Capture the cell that displays the provided text and extract its [X, Y] central coordinate. 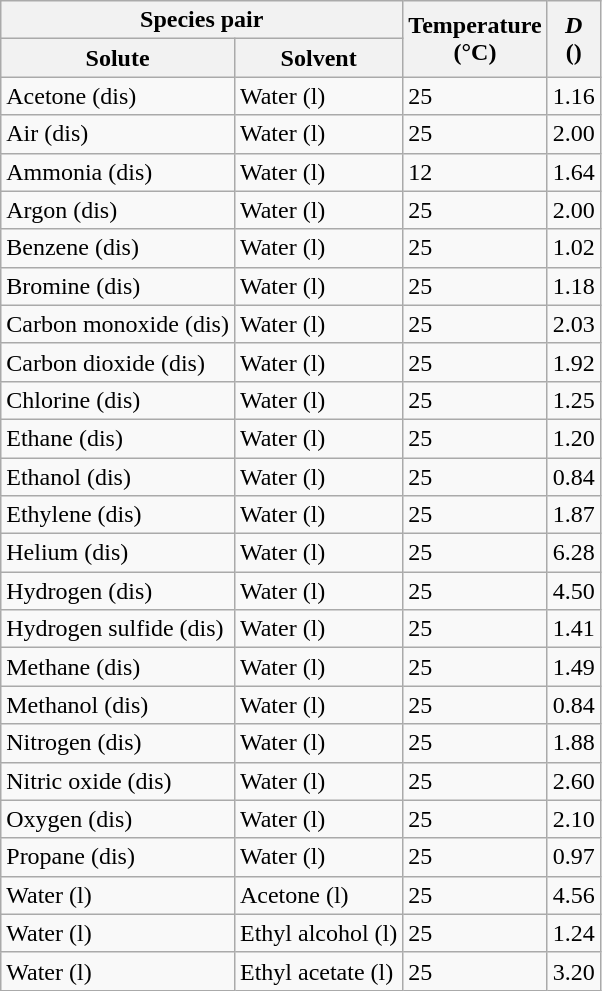
Solvent [318, 58]
Oxygen (dis) [118, 819]
1.20 [574, 438]
2.10 [574, 819]
Bromine (dis) [118, 286]
Helium (dis) [118, 553]
6.28 [574, 553]
1.49 [574, 667]
1.92 [574, 362]
Ethane (dis) [118, 438]
Acetone (l) [318, 895]
1.41 [574, 629]
Chlorine (dis) [118, 400]
Carbon dioxide (dis) [118, 362]
D () [574, 39]
2.60 [574, 781]
Ethyl alcohol (l) [318, 933]
1.87 [574, 515]
Carbon monoxide (dis) [118, 324]
Nitrogen (dis) [118, 743]
Solute [118, 58]
1.24 [574, 933]
Propane (dis) [118, 857]
1.16 [574, 96]
1.88 [574, 743]
Argon (dis) [118, 210]
4.50 [574, 591]
Acetone (dis) [118, 96]
0.97 [574, 857]
2.03 [574, 324]
12 [475, 172]
4.56 [574, 895]
Temperature (°C) [475, 39]
Air (dis) [118, 134]
Ethanol (dis) [118, 477]
Methane (dis) [118, 667]
1.02 [574, 248]
Nitric oxide (dis) [118, 781]
Ethylene (dis) [118, 515]
Benzene (dis) [118, 248]
1.25 [574, 400]
1.18 [574, 286]
Ethyl acetate (l) [318, 971]
3.20 [574, 971]
Ammonia (dis) [118, 172]
Species pair [202, 20]
Methanol (dis) [118, 705]
Hydrogen sulfide (dis) [118, 629]
Hydrogen (dis) [118, 591]
1.64 [574, 172]
